Locate the cell with the specified text and output its [X, Y] center coordinate. 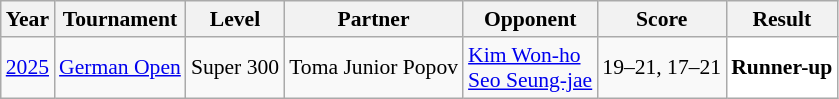
Partner [374, 19]
Toma Junior Popov [374, 68]
2025 [28, 68]
Score [662, 19]
Tournament [120, 19]
Opponent [530, 19]
Runner-up [782, 68]
German Open [120, 68]
Year [28, 19]
19–21, 17–21 [662, 68]
Level [235, 19]
Result [782, 19]
Kim Won-ho Seo Seung-jae [530, 68]
Super 300 [235, 68]
